Scan for the cell matching the given text and deliver its [x, y] coordinate at center. 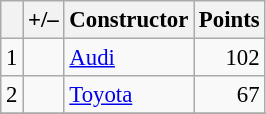
1 [12, 58]
+/– [44, 20]
67 [230, 95]
Audi [129, 58]
2 [12, 95]
Toyota [129, 95]
Points [230, 20]
Constructor [129, 20]
102 [230, 58]
